Identify which cell holds the provided text, then report its [X, Y] central coordinate. 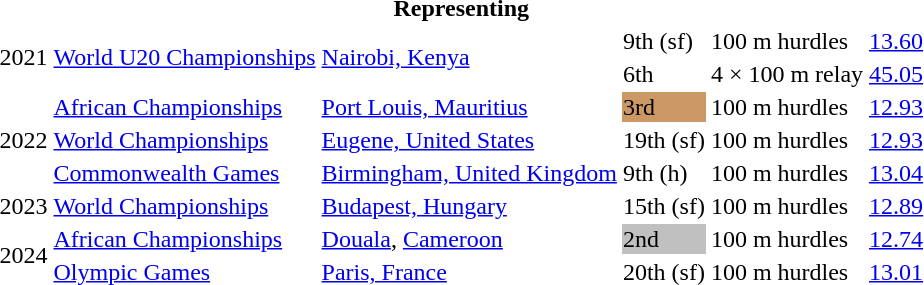
4 × 100 m relay [786, 74]
2nd [664, 239]
Budapest, Hungary [469, 206]
15th (sf) [664, 206]
Douala, Cameroon [469, 239]
9th (h) [664, 173]
Birmingham, United Kingdom [469, 173]
Eugene, United States [469, 140]
Commonwealth Games [184, 173]
Port Louis, Mauritius [469, 107]
19th (sf) [664, 140]
6th [664, 74]
Nairobi, Kenya [469, 58]
3rd [664, 107]
9th (sf) [664, 41]
World U20 Championships [184, 58]
